Search for the cell housing the specified text and yield its [x, y] center coordinate. 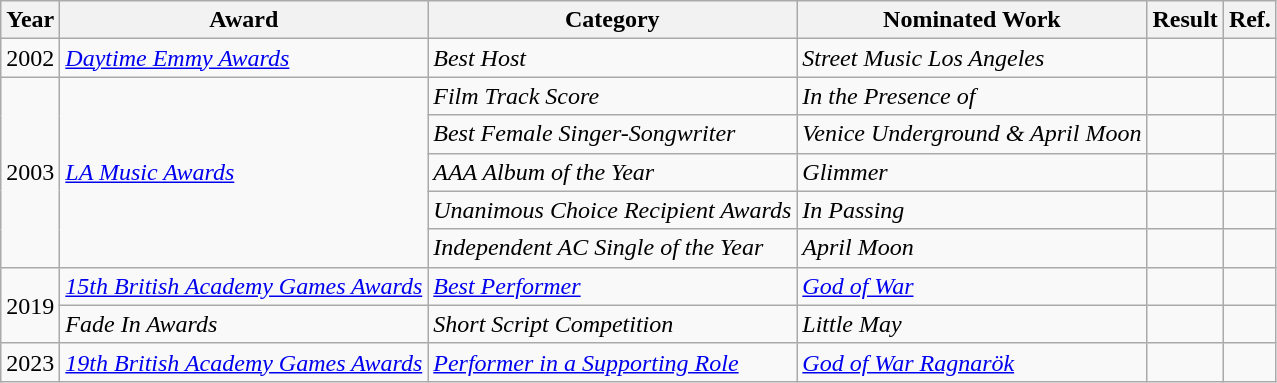
Film Track Score [612, 96]
Best Host [612, 58]
Short Script Competition [612, 324]
Performer in a Supporting Role [612, 362]
15th British Academy Games Awards [244, 286]
2023 [30, 362]
Independent AC Single of the Year [612, 248]
2019 [30, 305]
Award [244, 20]
Nominated Work [972, 20]
Glimmer [972, 172]
In the Presence of [972, 96]
April Moon [972, 248]
Year [30, 20]
Fade In Awards [244, 324]
Little May [972, 324]
Ref. [1250, 20]
2003 [30, 172]
Category [612, 20]
19th British Academy Games Awards [244, 362]
In Passing [972, 210]
God of War Ragnarök [972, 362]
God of War [972, 286]
Venice Underground & April Moon [972, 134]
Daytime Emmy Awards [244, 58]
Best Female Singer-Songwriter [612, 134]
2002 [30, 58]
LA Music Awards [244, 172]
Result [1185, 20]
Street Music Los Angeles [972, 58]
Unanimous Choice Recipient Awards [612, 210]
AAA Album of the Year [612, 172]
Best Performer [612, 286]
